Extract the (x, y) coordinate from the center of the cell holding the provided text.  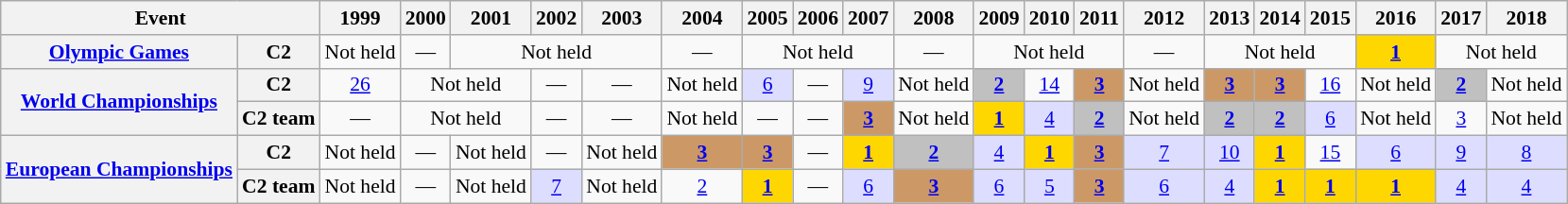
2007 (868, 18)
2010 (1049, 18)
1999 (361, 18)
2008 (934, 18)
2001 (491, 18)
10 (1229, 153)
15 (1331, 153)
2016 (1395, 18)
2011 (1099, 18)
5 (1049, 186)
Olympic Games (119, 52)
8 (1525, 153)
2004 (701, 18)
2005 (767, 18)
2012 (1164, 18)
2017 (1461, 18)
14 (1049, 85)
26 (361, 85)
2014 (1280, 18)
2009 (998, 18)
2002 (556, 18)
European Championships (119, 170)
World Championships (119, 102)
2018 (1525, 18)
2006 (818, 18)
2015 (1331, 18)
Event (161, 18)
2013 (1229, 18)
2000 (425, 18)
2003 (622, 18)
16 (1331, 85)
